Find where the given text appears and provide that cell's center as [x, y] coordinate. 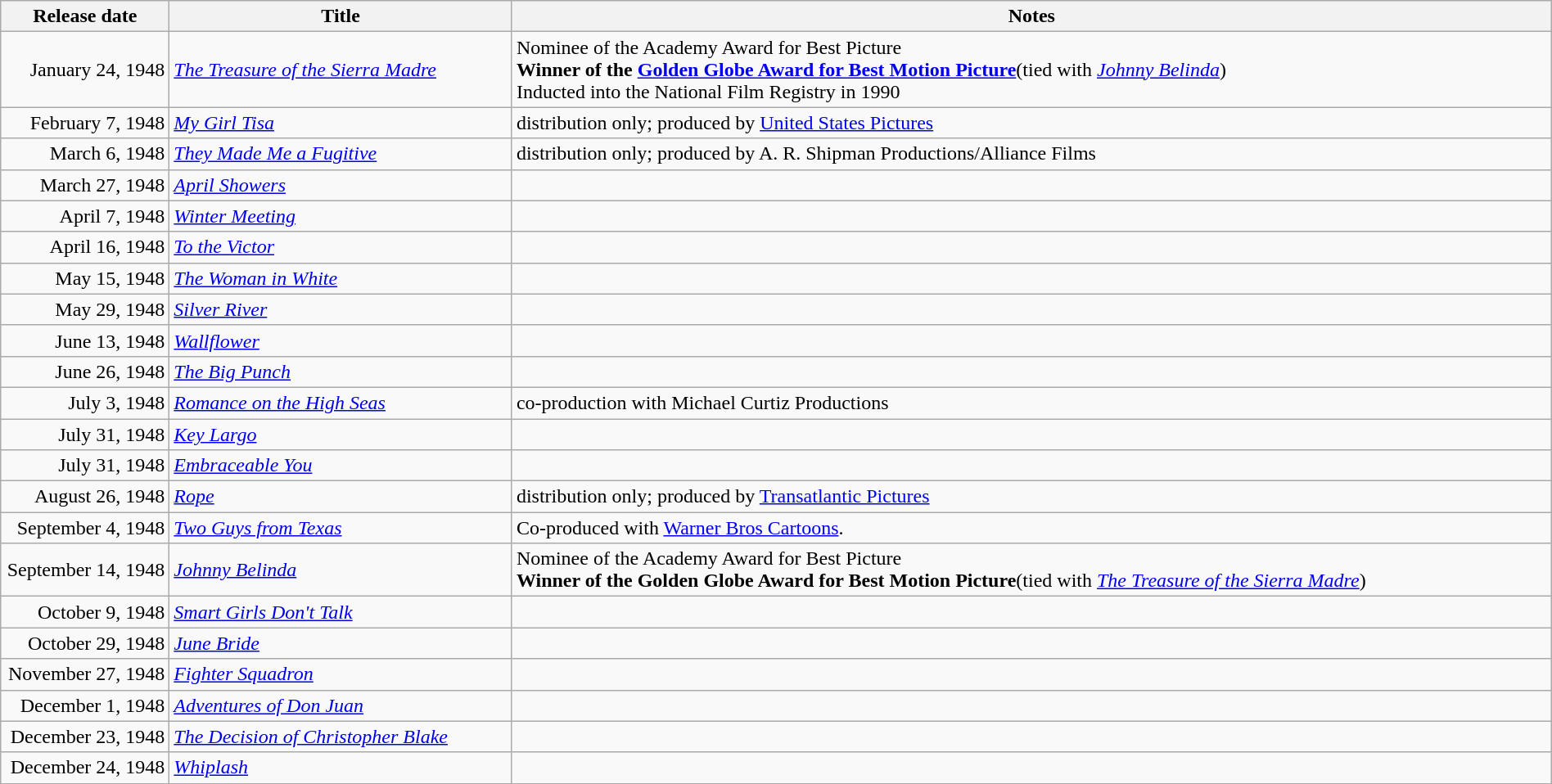
Co-produced with Warner Bros Cartoons. [1031, 528]
Wallflower [341, 340]
May 29, 1948 [85, 309]
Rope [341, 497]
The Decision of Christopher Blake [341, 737]
February 7, 1948 [85, 123]
distribution only; produced by Transatlantic Pictures [1031, 497]
Johnny Belinda [341, 570]
Embraceable You [341, 466]
June 26, 1948 [85, 372]
Two Guys from Texas [341, 528]
June 13, 1948 [85, 340]
September 14, 1948 [85, 570]
The Big Punch [341, 372]
Title [341, 16]
May 15, 1948 [85, 278]
September 4, 1948 [85, 528]
The Treasure of the Sierra Madre [341, 70]
July 3, 1948 [85, 403]
Fighter Squadron [341, 674]
June Bride [341, 643]
Smart Girls Don't Talk [341, 612]
March 6, 1948 [85, 154]
August 26, 1948 [85, 497]
April 7, 1948 [85, 216]
Winter Meeting [341, 216]
Key Largo [341, 435]
Whiplash [341, 768]
They Made Me a Fugitive [341, 154]
The Woman in White [341, 278]
Adventures of Don Juan [341, 705]
distribution only; produced by United States Pictures [1031, 123]
Notes [1031, 16]
Nominee of the Academy Award for Best PictureWinner of the Golden Globe Award for Best Motion Picture(tied with The Treasure of the Sierra Madre) [1031, 570]
December 1, 1948 [85, 705]
October 29, 1948 [85, 643]
Release date [85, 16]
December 23, 1948 [85, 737]
April Showers [341, 185]
To the Victor [341, 247]
Silver River [341, 309]
December 24, 1948 [85, 768]
April 16, 1948 [85, 247]
My Girl Tisa [341, 123]
distribution only; produced by A. R. Shipman Productions/Alliance Films [1031, 154]
Romance on the High Seas [341, 403]
March 27, 1948 [85, 185]
co-production with Michael Curtiz Productions [1031, 403]
October 9, 1948 [85, 612]
November 27, 1948 [85, 674]
January 24, 1948 [85, 70]
